Output the (x, y) coordinate of the center of the cell containing the given text.  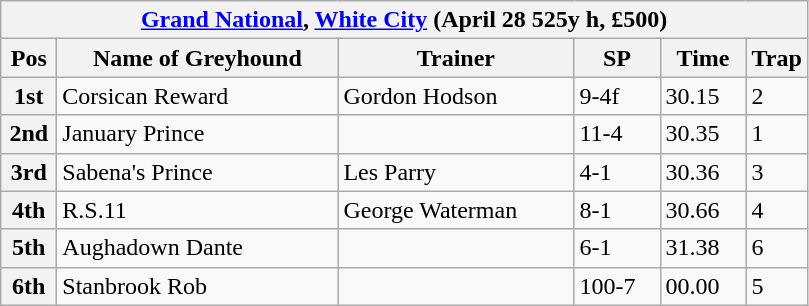
30.35 (703, 134)
January Prince (198, 134)
Time (703, 58)
5th (29, 248)
100-7 (617, 286)
00.00 (703, 286)
Gordon Hodson (456, 96)
SP (617, 58)
Grand National, White City (April 28 525y h, £500) (404, 20)
Pos (29, 58)
9-4f (617, 96)
Corsican Reward (198, 96)
1 (776, 134)
5 (776, 286)
30.15 (703, 96)
Trap (776, 58)
Stanbrook Rob (198, 286)
6-1 (617, 248)
Name of Greyhound (198, 58)
8-1 (617, 210)
6th (29, 286)
4-1 (617, 172)
30.66 (703, 210)
2nd (29, 134)
Sabena's Prince (198, 172)
R.S.11 (198, 210)
3rd (29, 172)
Les Parry (456, 172)
1st (29, 96)
3 (776, 172)
30.36 (703, 172)
11-4 (617, 134)
31.38 (703, 248)
Aughadown Dante (198, 248)
4th (29, 210)
2 (776, 96)
6 (776, 248)
Trainer (456, 58)
George Waterman (456, 210)
4 (776, 210)
